Return the [x, y] coordinate for the center point of the cell that contains the specified text.  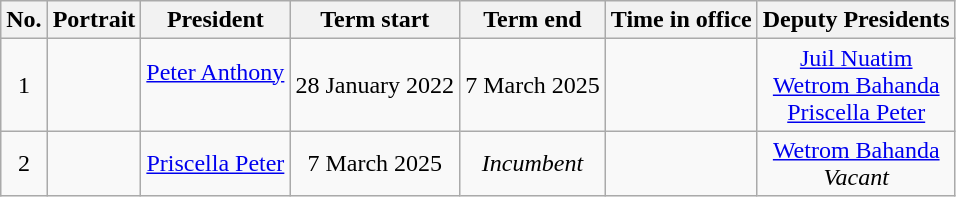
Term end [533, 20]
28 January 2022 [375, 85]
Portrait [94, 20]
2 [24, 164]
Peter Anthony [216, 85]
Wetrom Bahanda Vacant [856, 164]
Deputy Presidents [856, 20]
Term start [375, 20]
President [216, 20]
1 [24, 85]
Priscella Peter [216, 164]
Juil Nuatim Wetrom Bahanda Priscella Peter [856, 85]
Time in office [681, 20]
Incumbent [533, 164]
No. [24, 20]
